Locate the cell with the specified text and output its [x, y] center coordinate. 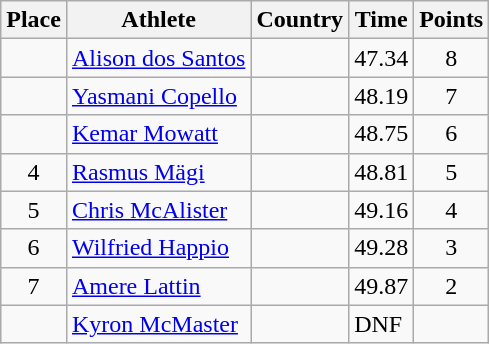
DNF [382, 324]
Country [300, 20]
48.81 [382, 172]
Amere Lattin [158, 286]
48.19 [382, 96]
Yasmani Copello [158, 96]
49.28 [382, 248]
2 [452, 286]
Alison dos Santos [158, 58]
48.75 [382, 134]
Rasmus Mägi [158, 172]
Kemar Mowatt [158, 134]
47.34 [382, 58]
Time [382, 20]
Athlete [158, 20]
3 [452, 248]
Place [34, 20]
49.87 [382, 286]
8 [452, 58]
Chris McAlister [158, 210]
Points [452, 20]
Wilfried Happio [158, 248]
Kyron McMaster [158, 324]
49.16 [382, 210]
